Extract the [X, Y] coordinate from the center of the cell holding the provided text.  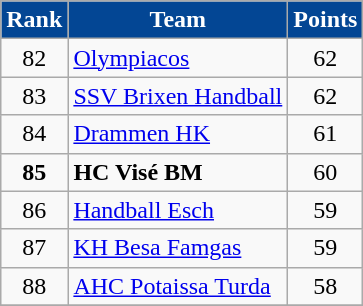
Team [178, 20]
88 [34, 286]
83 [34, 96]
Handball Esch [178, 210]
Rank [34, 20]
Olympiacos [178, 58]
87 [34, 248]
85 [34, 172]
KH Besa Famgas [178, 248]
SSV Brixen Handball [178, 96]
Drammen HK [178, 134]
58 [326, 286]
60 [326, 172]
Points [326, 20]
61 [326, 134]
82 [34, 58]
84 [34, 134]
HC Visé BM [178, 172]
AHC Potaissa Turda [178, 286]
86 [34, 210]
